Determine the [X, Y] coordinate at the center of the cell enclosing the given text.  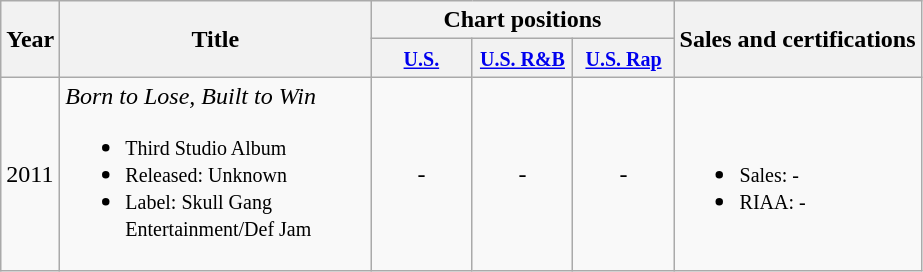
U.S. [422, 58]
Title [216, 39]
U.S. Rap [624, 58]
Sales and certifications [798, 39]
U.S. R&B [522, 58]
2011 [30, 174]
Chart positions [522, 20]
Born to Lose, Built to WinThird Studio AlbumReleased: UnknownLabel: Skull Gang Entertainment/Def Jam [216, 174]
Sales: -RIAA: - [798, 174]
Year [30, 39]
